Scan for the cell matching the given text and deliver its [X, Y] coordinate at center. 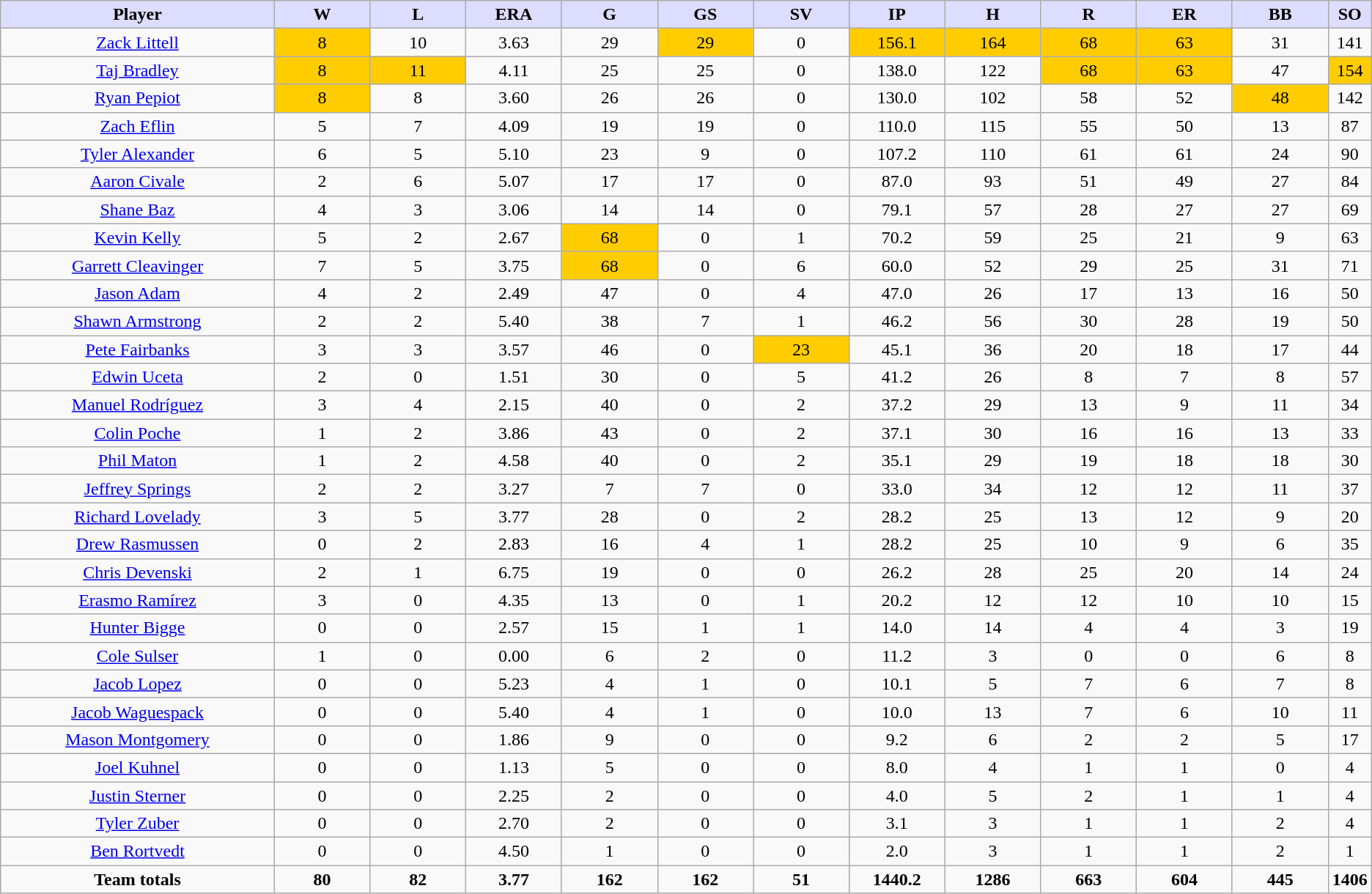
156.1 [897, 43]
2.0 [897, 851]
GS [705, 15]
122 [992, 70]
3.75 [514, 265]
82 [418, 879]
Hunter Bigge [138, 628]
10.1 [897, 684]
46.2 [897, 321]
93 [992, 182]
45.1 [897, 350]
115 [992, 126]
3.63 [514, 43]
141 [1350, 43]
36 [992, 350]
Manuel Rodríguez [138, 405]
84 [1350, 182]
604 [1184, 879]
2.25 [514, 795]
Chris Devenski [138, 572]
5.07 [514, 182]
2.49 [514, 293]
6.75 [514, 572]
Team totals [138, 879]
44 [1350, 350]
L [418, 15]
130.0 [897, 98]
Shawn Armstrong [138, 321]
138.0 [897, 70]
164 [992, 43]
48 [1280, 98]
ERA [514, 15]
663 [1089, 879]
SV [802, 15]
46 [610, 350]
Player [138, 15]
4.09 [514, 126]
38 [610, 321]
Zach Eflin [138, 126]
Ben Rortvedt [138, 851]
79.1 [897, 210]
1.86 [514, 739]
2.57 [514, 628]
33.0 [897, 489]
107.2 [897, 154]
3.1 [897, 824]
37.1 [897, 433]
87.0 [897, 182]
BB [1280, 15]
60.0 [897, 265]
37 [1350, 489]
Aaron Civale [138, 182]
Pete Fairbanks [138, 350]
3.06 [514, 210]
Jason Adam [138, 293]
1440.2 [897, 879]
1.13 [514, 767]
43 [610, 433]
Jacob Waguespack [138, 712]
Erasmo Ramírez [138, 600]
71 [1350, 265]
4.0 [897, 795]
4.58 [514, 461]
2.15 [514, 405]
Jeffrey Springs [138, 489]
Kevin Kelly [138, 237]
3.86 [514, 433]
Joel Kuhnel [138, 767]
3.27 [514, 489]
0.00 [514, 656]
41.2 [897, 377]
1.51 [514, 377]
9.2 [897, 739]
10.0 [897, 712]
20.2 [897, 600]
G [610, 15]
2.83 [514, 544]
90 [1350, 154]
3.57 [514, 350]
110 [992, 154]
1406 [1350, 879]
2.67 [514, 237]
Drew Rasmussen [138, 544]
26.2 [897, 572]
154 [1350, 70]
1286 [992, 879]
14.0 [897, 628]
59 [992, 237]
70.2 [897, 237]
47.0 [897, 293]
37.2 [897, 405]
49 [1184, 182]
3.60 [514, 98]
Mason Montgomery [138, 739]
4.11 [514, 70]
2.70 [514, 824]
Justin Sterner [138, 795]
H [992, 15]
55 [1089, 126]
Edwin Uceta [138, 377]
Tyler Zuber [138, 824]
Colin Poche [138, 433]
Taj Bradley [138, 70]
Zack Littell [138, 43]
Tyler Alexander [138, 154]
56 [992, 321]
33 [1350, 433]
Phil Maton [138, 461]
142 [1350, 98]
87 [1350, 126]
ER [1184, 15]
W [322, 15]
5.10 [514, 154]
SO [1350, 15]
Richard Lovelady [138, 517]
Shane Baz [138, 210]
80 [322, 879]
R [1089, 15]
35 [1350, 544]
4.50 [514, 851]
8.0 [897, 767]
102 [992, 98]
445 [1280, 879]
4.35 [514, 600]
110.0 [897, 126]
Jacob Lopez [138, 684]
58 [1089, 98]
21 [1184, 237]
Ryan Pepiot [138, 98]
Garrett Cleavinger [138, 265]
11.2 [897, 656]
5.23 [514, 684]
69 [1350, 210]
35.1 [897, 461]
Cole Sulser [138, 656]
IP [897, 15]
